Detect which cell encompasses the target text, then output its (X, Y) center coordinate. 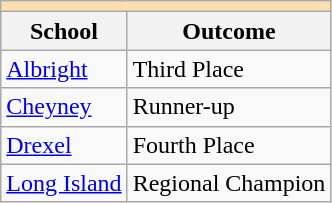
Outcome (229, 31)
Albright (64, 69)
Fourth Place (229, 145)
Drexel (64, 145)
Long Island (64, 183)
Runner-up (229, 107)
Regional Champion (229, 183)
Cheyney (64, 107)
School (64, 31)
Third Place (229, 69)
